Search for the cell housing the specified text and yield its [x, y] center coordinate. 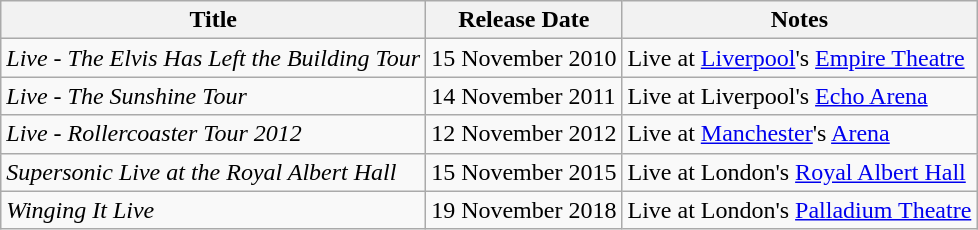
Live at Liverpool's Echo Arena [800, 96]
Notes [800, 20]
Live at London's Royal Albert Hall [800, 172]
12 November 2012 [524, 134]
Winging It Live [214, 210]
14 November 2011 [524, 96]
Title [214, 20]
Live - The Elvis Has Left the Building Tour [214, 58]
Supersonic Live at the Royal Albert Hall [214, 172]
15 November 2010 [524, 58]
Live at Manchester's Arena [800, 134]
Live at Liverpool's Empire Theatre [800, 58]
Live - The Sunshine Tour [214, 96]
Release Date [524, 20]
19 November 2018 [524, 210]
Live at London's Palladium Theatre [800, 210]
15 November 2015 [524, 172]
Live - Rollercoaster Tour 2012 [214, 134]
